Identify which cell holds the provided text, then report its (x, y) central coordinate. 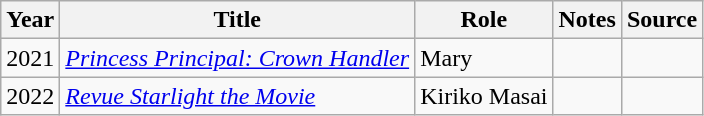
Kiriko Masai (484, 96)
Princess Principal: Crown Handler (238, 58)
Year (30, 20)
2022 (30, 96)
Mary (484, 58)
Revue Starlight the Movie (238, 96)
Role (484, 20)
Source (662, 20)
2021 (30, 58)
Title (238, 20)
Notes (587, 20)
